Locate the cell with the specified text and output its [X, Y] center coordinate. 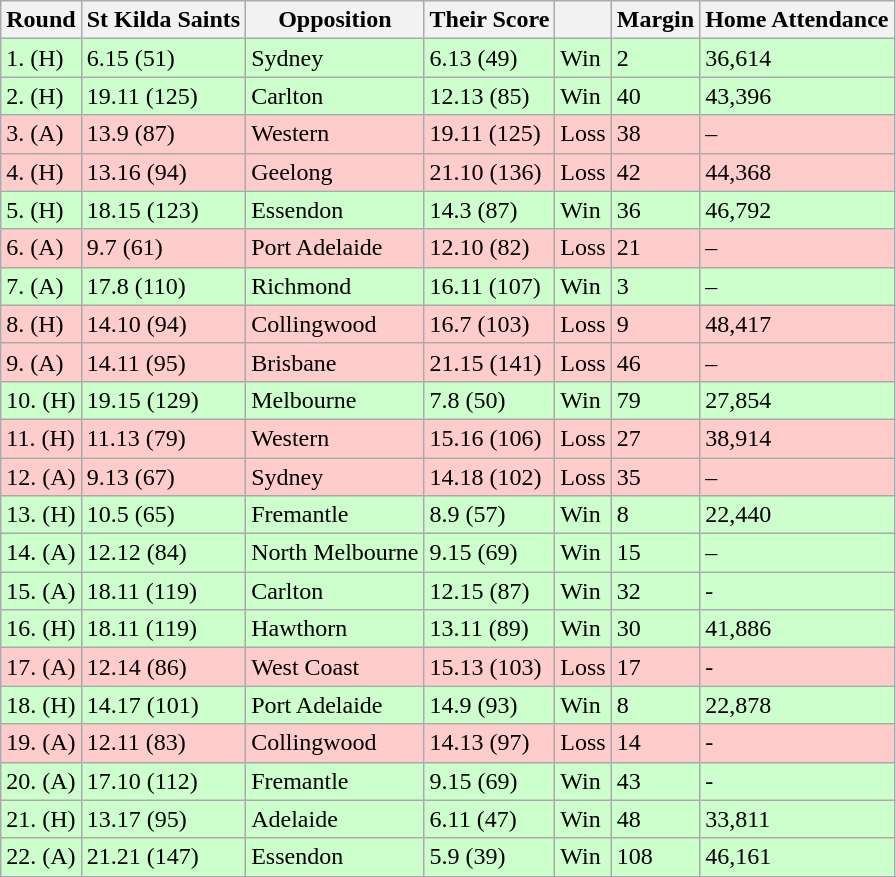
6.13 (49) [490, 58]
12.11 (83) [163, 743]
17.10 (112) [163, 781]
46,161 [797, 857]
18. (H) [41, 705]
36 [655, 210]
18.15 (123) [163, 210]
Brisbane [335, 362]
Home Attendance [797, 20]
79 [655, 400]
2 [655, 58]
12.15 (87) [490, 591]
14.13 (97) [490, 743]
12.13 (85) [490, 96]
19. (A) [41, 743]
14.18 (102) [490, 477]
30 [655, 629]
19.15 (129) [163, 400]
Round [41, 20]
13.9 (87) [163, 134]
14.11 (95) [163, 362]
West Coast [335, 667]
13.16 (94) [163, 172]
12.14 (86) [163, 667]
5.9 (39) [490, 857]
108 [655, 857]
15.16 (106) [490, 438]
Adelaide [335, 819]
48,417 [797, 324]
Their Score [490, 20]
17.8 (110) [163, 286]
27 [655, 438]
14.10 (94) [163, 324]
10.5 (65) [163, 515]
21 [655, 248]
3 [655, 286]
4. (H) [41, 172]
North Melbourne [335, 553]
21.15 (141) [490, 362]
41,886 [797, 629]
11.13 (79) [163, 438]
43 [655, 781]
11. (H) [41, 438]
21.10 (136) [490, 172]
33,811 [797, 819]
7. (A) [41, 286]
43,396 [797, 96]
6. (A) [41, 248]
5. (H) [41, 210]
8.9 (57) [490, 515]
38 [655, 134]
Opposition [335, 20]
20. (A) [41, 781]
32 [655, 591]
14.9 (93) [490, 705]
1. (H) [41, 58]
7.8 (50) [490, 400]
12.10 (82) [490, 248]
12. (A) [41, 477]
38,914 [797, 438]
22,878 [797, 705]
21. (H) [41, 819]
14.17 (101) [163, 705]
46,792 [797, 210]
16.11 (107) [490, 286]
48 [655, 819]
35 [655, 477]
15. (A) [41, 591]
6.11 (47) [490, 819]
Richmond [335, 286]
3. (A) [41, 134]
8. (H) [41, 324]
42 [655, 172]
27,854 [797, 400]
2. (H) [41, 96]
9.13 (67) [163, 477]
16. (H) [41, 629]
Margin [655, 20]
22,440 [797, 515]
14 [655, 743]
14. (A) [41, 553]
13.17 (95) [163, 819]
Hawthorn [335, 629]
36,614 [797, 58]
13.11 (89) [490, 629]
St Kilda Saints [163, 20]
10. (H) [41, 400]
12.12 (84) [163, 553]
22. (A) [41, 857]
46 [655, 362]
16.7 (103) [490, 324]
17 [655, 667]
6.15 (51) [163, 58]
15 [655, 553]
Melbourne [335, 400]
17. (A) [41, 667]
44,368 [797, 172]
15.13 (103) [490, 667]
9 [655, 324]
40 [655, 96]
9. (A) [41, 362]
21.21 (147) [163, 857]
Geelong [335, 172]
13. (H) [41, 515]
14.3 (87) [490, 210]
9.7 (61) [163, 248]
